Locate the cell with the specified text and output its (X, Y) center coordinate. 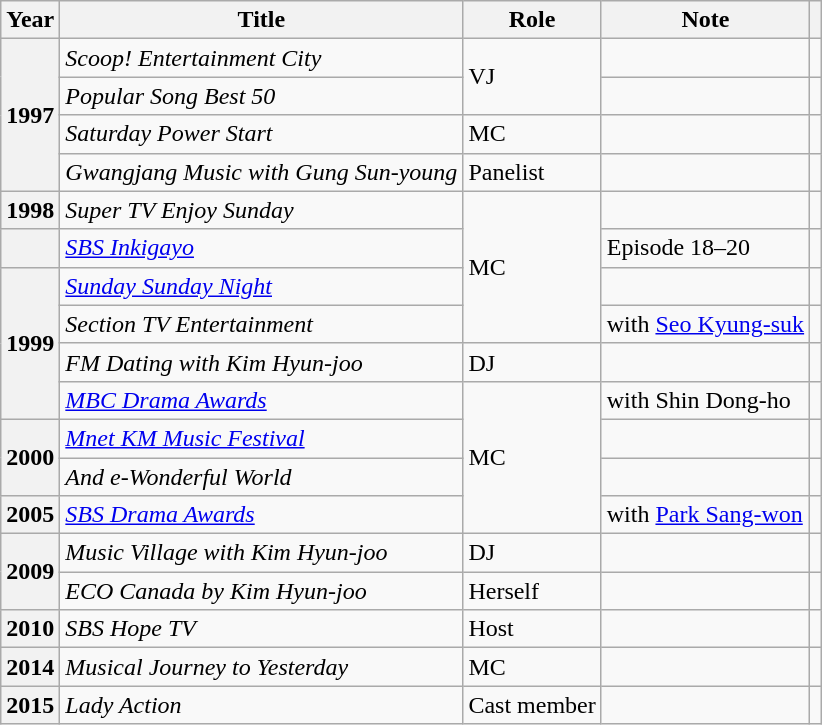
Panelist (532, 172)
Saturday Power Start (262, 134)
2015 (30, 705)
with Park Sang-won (705, 515)
2005 (30, 515)
VJ (532, 77)
Music Village with Kim Hyun-joo (262, 553)
Herself (532, 591)
Mnet KM Music Festival (262, 438)
with Seo Kyung-suk (705, 324)
Sunday Sunday Night (262, 286)
1997 (30, 115)
Episode 18–20 (705, 248)
Lady Action (262, 705)
MBC Drama Awards (262, 400)
2010 (30, 629)
Musical Journey to Yesterday (262, 667)
Host (532, 629)
Section TV Entertainment (262, 324)
Scoop! Entertainment City (262, 58)
SBS Hope TV (262, 629)
Role (532, 20)
1999 (30, 343)
Gwangjang Music with Gung Sun-young (262, 172)
Title (262, 20)
Note (705, 20)
2014 (30, 667)
2000 (30, 457)
2009 (30, 572)
Year (30, 20)
ECO Canada by Kim Hyun-joo (262, 591)
with Shin Dong-ho (705, 400)
FM Dating with Kim Hyun-joo (262, 362)
1998 (30, 210)
And e-Wonderful World (262, 477)
Cast member (532, 705)
Popular Song Best 50 (262, 96)
SBS Drama Awards (262, 515)
Super TV Enjoy Sunday (262, 210)
SBS Inkigayo (262, 248)
